Pinpoint the cell where the given text exists, returning its [x, y] midpoint coordinate. 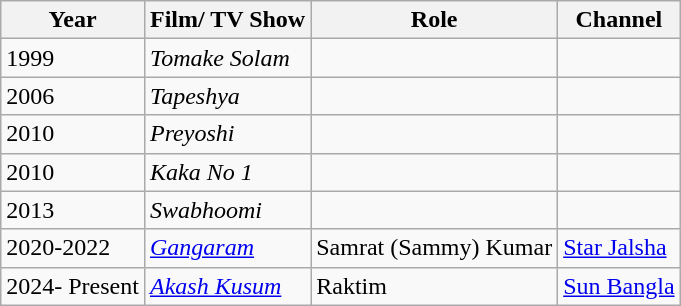
Preyoshi [227, 134]
Swabhoomi [227, 210]
Year [73, 20]
Film/ TV Show [227, 20]
Akash Kusum [227, 286]
2013 [73, 210]
Raktim [434, 286]
Role [434, 20]
2020-2022 [73, 248]
Channel [619, 20]
Gangaram [227, 248]
Kaka No 1 [227, 172]
2006 [73, 96]
Tomake Solam [227, 58]
Samrat (Sammy) Kumar [434, 248]
2024- Present [73, 286]
Star Jalsha [619, 248]
Tapeshya [227, 96]
Sun Bangla [619, 286]
1999 [73, 58]
